Output the (x, y) coordinate of the center of the cell containing the given text.  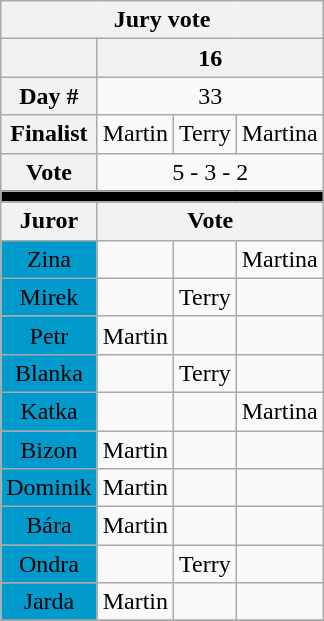
5 - 3 - 2 (210, 172)
Finalist (49, 134)
Bizon (49, 449)
16 (210, 58)
Jury vote (162, 20)
Petr (49, 335)
Blanka (49, 373)
Katka (49, 411)
Juror (49, 221)
Mirek (49, 297)
Dominik (49, 488)
33 (210, 96)
Ondra (49, 564)
Bára (49, 526)
Jarda (49, 602)
Day # (49, 96)
Zina (49, 259)
